Capture the cell that displays the provided text and extract its [X, Y] central coordinate. 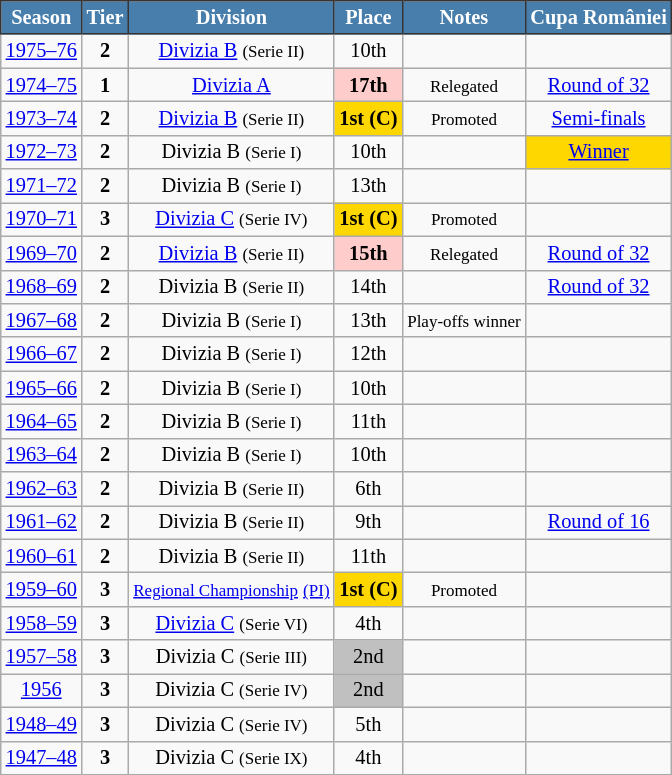
Winner [598, 152]
Place [368, 17]
Semi-finals [598, 118]
Division [231, 17]
Notes [464, 17]
12th [368, 354]
Cupa României [598, 17]
1959–60 [42, 589]
1974–75 [42, 85]
17th [368, 85]
1969–70 [42, 253]
Play-offs winner [464, 320]
Tier [106, 17]
1962–63 [42, 489]
6th [368, 489]
1966–67 [42, 354]
1964–65 [42, 421]
1960–61 [42, 556]
Season [42, 17]
1965–66 [42, 388]
Divizia C (Serie III) [231, 657]
1947–48 [42, 758]
9th [368, 522]
Divizia C (Serie IX) [231, 758]
Regional Championship (PI) [231, 589]
1967–68 [42, 320]
Divizia C (Serie VI) [231, 623]
14th [368, 287]
1975–76 [42, 51]
15th [368, 253]
Divizia A [231, 85]
Round of 16 [598, 522]
5th [368, 724]
1970–71 [42, 219]
1972–73 [42, 152]
1956 [42, 690]
1948–49 [42, 724]
1957–58 [42, 657]
1958–59 [42, 623]
1971–72 [42, 186]
1 [106, 85]
1968–69 [42, 287]
1973–74 [42, 118]
1963–64 [42, 455]
1961–62 [42, 522]
